Capture the cell that displays the provided text and extract its (x, y) central coordinate. 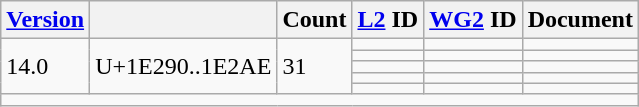
WG2 ID (473, 20)
14.0 (46, 66)
L2 ID (388, 20)
Document (580, 20)
Version (46, 20)
31 (314, 66)
U+1E290..1E2AE (184, 66)
Count (314, 20)
